Locate the cell with the specified text and output its [X, Y] center coordinate. 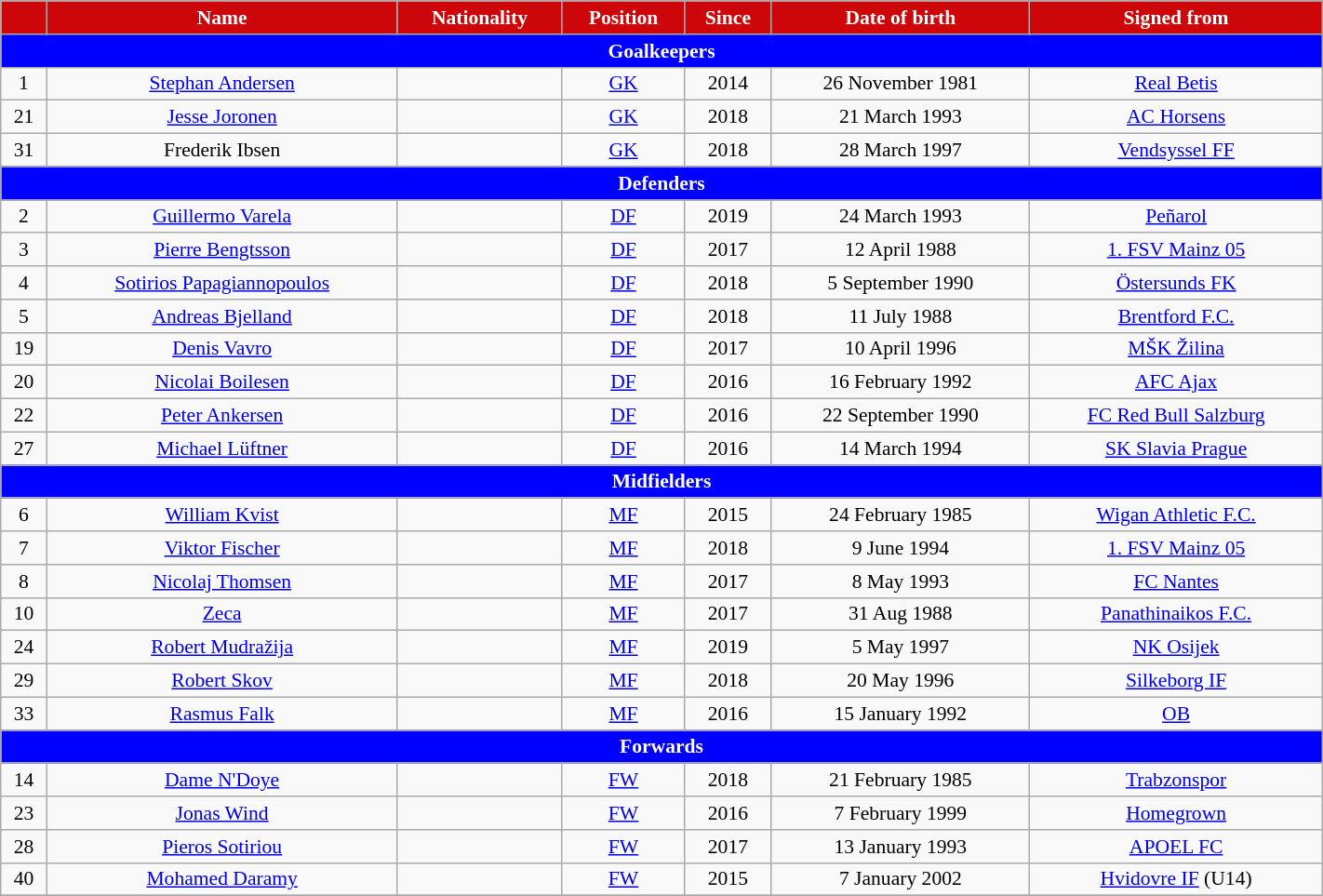
Silkeborg IF [1176, 681]
7 January 2002 [901, 879]
8 [24, 582]
FC Nantes [1176, 582]
Vendsyssel FF [1176, 151]
Sotirios Papagiannopoulos [221, 283]
26 November 1981 [901, 84]
6 [24, 515]
Real Betis [1176, 84]
22 [24, 416]
Signed from [1176, 18]
14 [24, 781]
14 March 1994 [901, 448]
Viktor Fischer [221, 548]
SK Slavia Prague [1176, 448]
23 [24, 813]
Frederik Ibsen [221, 151]
Pieros Sotiriou [221, 847]
5 [24, 316]
APOEL FC [1176, 847]
Panathinaikos F.C. [1176, 614]
Brentford F.C. [1176, 316]
Östersunds FK [1176, 283]
20 May 1996 [901, 681]
Nicolai Boilesen [221, 382]
Wigan Athletic F.C. [1176, 515]
AFC Ajax [1176, 382]
Goalkeepers [661, 51]
2014 [728, 84]
OB [1176, 714]
9 June 1994 [901, 548]
15 January 1992 [901, 714]
24 February 1985 [901, 515]
Peter Ankersen [221, 416]
Since [728, 18]
Stephan Andersen [221, 84]
NK Osijek [1176, 648]
2 [24, 217]
5 May 1997 [901, 648]
1 [24, 84]
7 February 1999 [901, 813]
Robert Mudražija [221, 648]
Denis Vavro [221, 349]
5 September 1990 [901, 283]
Peñarol [1176, 217]
Dame N'Doye [221, 781]
Michael Lüftner [221, 448]
Defenders [661, 183]
31 Aug 1988 [901, 614]
MŠK Žilina [1176, 349]
19 [24, 349]
Name [221, 18]
8 May 1993 [901, 582]
AC Horsens [1176, 117]
21 February 1985 [901, 781]
40 [24, 879]
Zeca [221, 614]
21 [24, 117]
11 July 1988 [901, 316]
William Kvist [221, 515]
Forwards [661, 747]
27 [24, 448]
10 April 1996 [901, 349]
12 April 1988 [901, 250]
13 January 1993 [901, 847]
Nicolaj Thomsen [221, 582]
Pierre Bengtsson [221, 250]
24 March 1993 [901, 217]
4 [24, 283]
Position [623, 18]
24 [24, 648]
FC Red Bull Salzburg [1176, 416]
20 [24, 382]
33 [24, 714]
28 March 1997 [901, 151]
22 September 1990 [901, 416]
Nationality [480, 18]
Midfielders [661, 482]
Hvidovre IF (U14) [1176, 879]
7 [24, 548]
Jesse Joronen [221, 117]
10 [24, 614]
28 [24, 847]
Rasmus Falk [221, 714]
31 [24, 151]
Jonas Wind [221, 813]
29 [24, 681]
Guillermo Varela [221, 217]
Date of birth [901, 18]
21 March 1993 [901, 117]
Homegrown [1176, 813]
Robert Skov [221, 681]
3 [24, 250]
Andreas Bjelland [221, 316]
16 February 1992 [901, 382]
Mohamed Daramy [221, 879]
Trabzonspor [1176, 781]
